Detect which cell encompasses the target text, then output its [x, y] center coordinate. 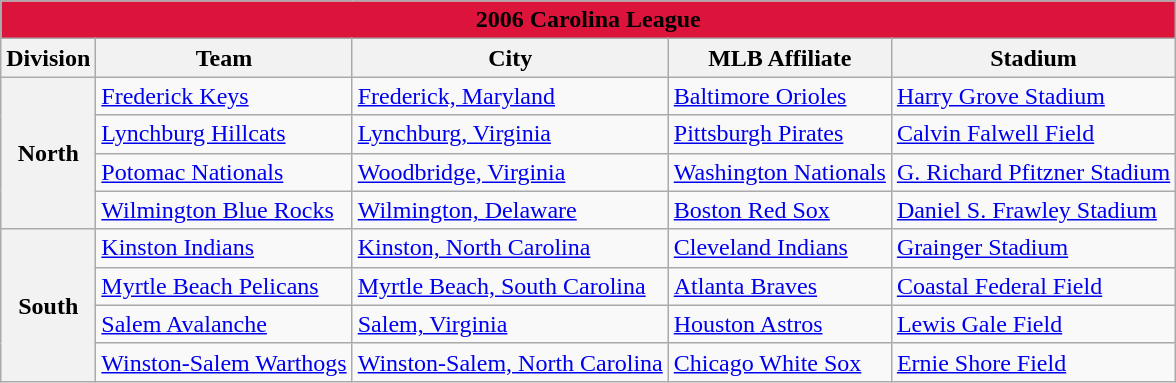
Chicago White Sox [780, 362]
2006 Carolina League [588, 20]
Woodbridge, Virginia [510, 172]
Atlanta Braves [780, 286]
Frederick, Maryland [510, 96]
Potomac Nationals [224, 172]
City [510, 58]
Stadium [1033, 58]
Division [48, 58]
Salem Avalanche [224, 324]
Calvin Falwell Field [1033, 134]
Myrtle Beach Pelicans [224, 286]
Pittsburgh Pirates [780, 134]
Wilmington, Delaware [510, 210]
Daniel S. Frawley Stadium [1033, 210]
Boston Red Sox [780, 210]
Coastal Federal Field [1033, 286]
Myrtle Beach, South Carolina [510, 286]
Wilmington Blue Rocks [224, 210]
North [48, 153]
South [48, 305]
Baltimore Orioles [780, 96]
Lynchburg, Virginia [510, 134]
Salem, Virginia [510, 324]
Ernie Shore Field [1033, 362]
Grainger Stadium [1033, 248]
Lewis Gale Field [1033, 324]
Washington Nationals [780, 172]
Kinston, North Carolina [510, 248]
Frederick Keys [224, 96]
Team [224, 58]
G. Richard Pfitzner Stadium [1033, 172]
MLB Affiliate [780, 58]
Kinston Indians [224, 248]
Winston-Salem Warthogs [224, 362]
Lynchburg Hillcats [224, 134]
Cleveland Indians [780, 248]
Winston-Salem, North Carolina [510, 362]
Houston Astros [780, 324]
Harry Grove Stadium [1033, 96]
